Extract the (X, Y) coordinate from the center of the cell holding the provided text.  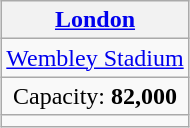
Capacity: 82,000 (95, 96)
Wembley Stadium (95, 58)
London (95, 20)
